Return [x, y] of the center of cell containing provided text 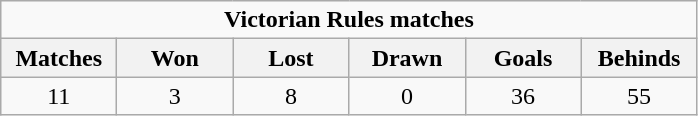
3 [175, 96]
Goals [523, 58]
Won [175, 58]
Victorian Rules matches [349, 20]
8 [291, 96]
Matches [59, 58]
0 [407, 96]
36 [523, 96]
Behinds [639, 58]
Drawn [407, 58]
11 [59, 96]
Lost [291, 58]
55 [639, 96]
